Output the [x, y] coordinate of the center of the cell containing the given text.  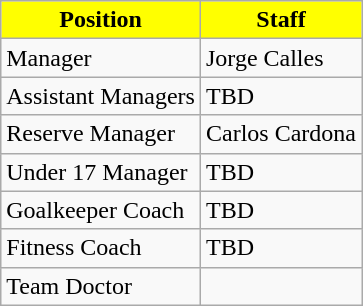
Position [101, 20]
Jorge Calles [280, 58]
Manager [101, 58]
Fitness Coach [101, 248]
Staff [280, 20]
Carlos Cardona [280, 134]
Reserve Manager [101, 134]
Goalkeeper Coach [101, 210]
Under 17 Manager [101, 172]
Assistant Managers [101, 96]
Team Doctor [101, 286]
